Find where the given text appears and provide that cell's center as [x, y] coordinate. 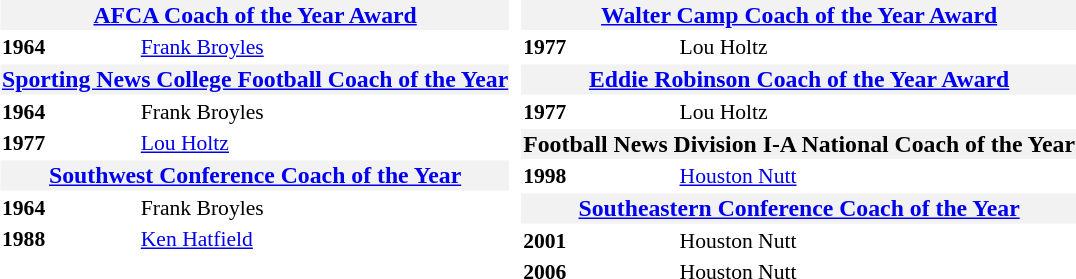
2001 [598, 240]
1988 [68, 239]
1998 [598, 176]
Southwest Conference Coach of the Year [254, 175]
AFCA Coach of the Year Award [254, 15]
Ken Hatfield [324, 239]
Sporting News College Football Coach of the Year [254, 79]
